Search for the cell housing the specified text and yield its [x, y] center coordinate. 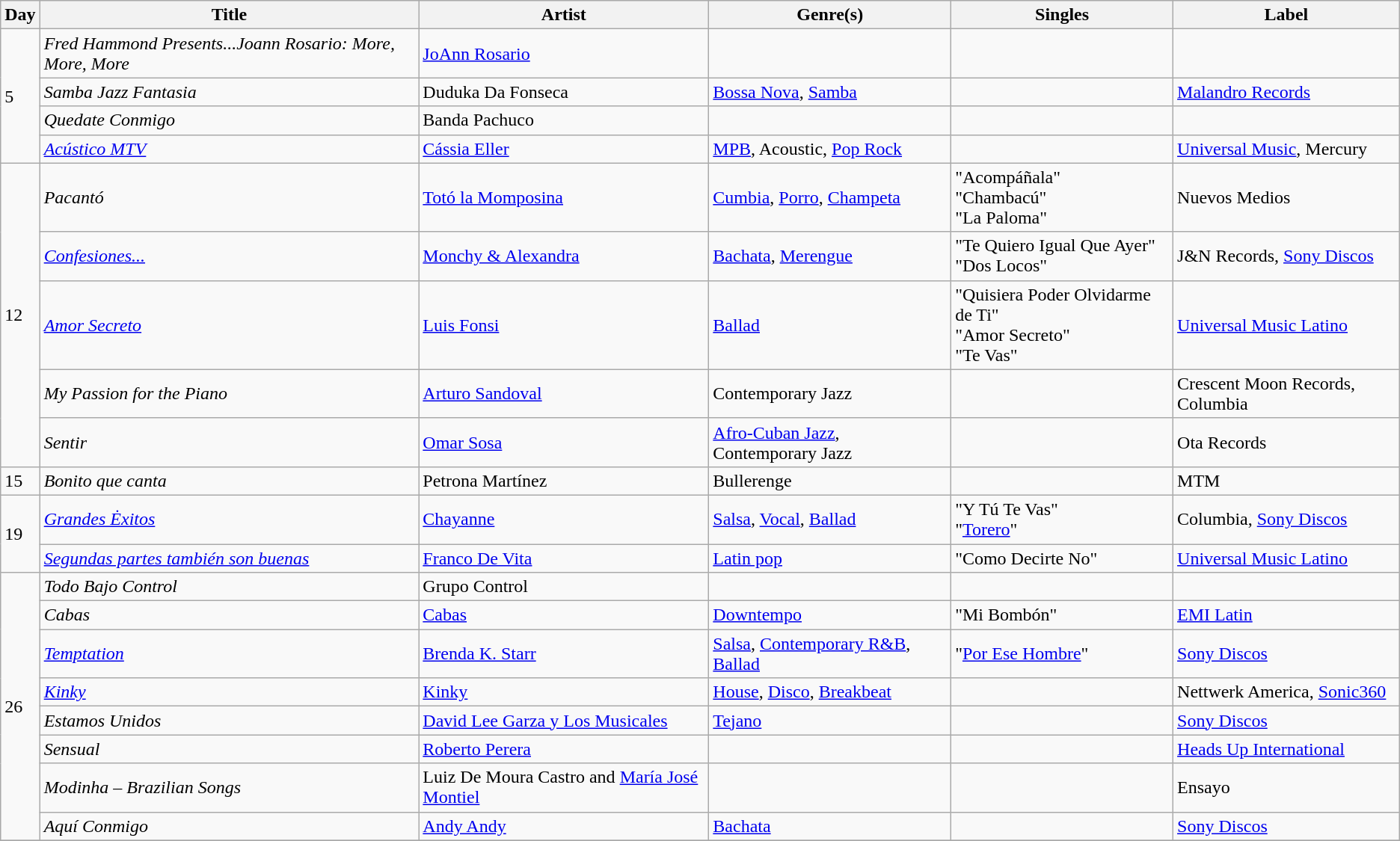
Banda Pachuco [564, 120]
Ballad [830, 324]
Confesiones... [229, 256]
Latin pop [830, 558]
Quedate Conmigo [229, 120]
Bachata [830, 826]
Pacantó [229, 197]
Estamos Unidos [229, 721]
Bachata, Merengue [830, 256]
Malandro Records [1286, 92]
Totó la Momposina [564, 197]
Grupo Control [564, 587]
Singles [1062, 15]
Petrona Martínez [564, 481]
Luis Fonsi [564, 324]
Modinha – Brazilian Songs [229, 788]
Contemporary Jazz [830, 393]
Heads Up International [1286, 749]
Afro-Cuban Jazz, Contemporary Jazz [830, 443]
Segundas partes también son buenas [229, 558]
Fred Hammond Presents...Joann Rosario: More, More, More [229, 54]
Day [20, 15]
J&N Records, Sony Discos [1286, 256]
Salsa, Vocal, Ballad [830, 519]
"Como Decirte No" [1062, 558]
Bossa Nova, Samba [830, 92]
Nuevos Medios [1286, 197]
Franco De Vita [564, 558]
Brenda K. Starr [564, 653]
"Quisiera Poder Olvidarme de Ti""Amor Secreto""Te Vas" [1062, 324]
12 [20, 315]
Arturo Sandoval [564, 393]
Roberto Perera [564, 749]
19 [20, 534]
Universal Music, Mercury [1286, 149]
Nettwerk America, Sonic360 [1286, 692]
House, Disco, Breakbeat [830, 692]
Monchy & Alexandra [564, 256]
Aquí Conmigo [229, 826]
Amor Secreto [229, 324]
MPB, Acoustic, Pop Rock [830, 149]
"Mi Bombón" [1062, 615]
Genre(s) [830, 15]
Title [229, 15]
Downtempo [830, 615]
"Y Tú Te Vas""Torero" [1062, 519]
Columbia, Sony Discos [1286, 519]
Ota Records [1286, 443]
Temptation [229, 653]
Chayanne [564, 519]
Omar Sosa [564, 443]
Cumbia, Porro, Champeta [830, 197]
26 [20, 706]
Ensayo [1286, 788]
5 [20, 96]
EMI Latin [1286, 615]
Duduka Da Fonseca [564, 92]
Grandes Ėxitos [229, 519]
Artist [564, 15]
Bullerenge [830, 481]
"Te Quiero Igual Que Ayer""Dos Locos" [1062, 256]
Cássia Eller [564, 149]
Sentir [229, 443]
"Acompáñala""Chambacú""La Paloma" [1062, 197]
JoAnn Rosario [564, 54]
David Lee Garza y Los Musicales [564, 721]
Sensual [229, 749]
Bonito que canta [229, 481]
My Passion for the Piano [229, 393]
Todo Bajo Control [229, 587]
Label [1286, 15]
Tejano [830, 721]
15 [20, 481]
Salsa, Contemporary R&B, Ballad [830, 653]
Samba Jazz Fantasia [229, 92]
Crescent Moon Records, Columbia [1286, 393]
Andy Andy [564, 826]
Acústico MTV [229, 149]
MTM [1286, 481]
Luiz De Moura Castro and María José Montiel [564, 788]
"Por Ese Hombre" [1062, 653]
